Extract the (x, y) coordinate from the center of the cell holding the provided text.  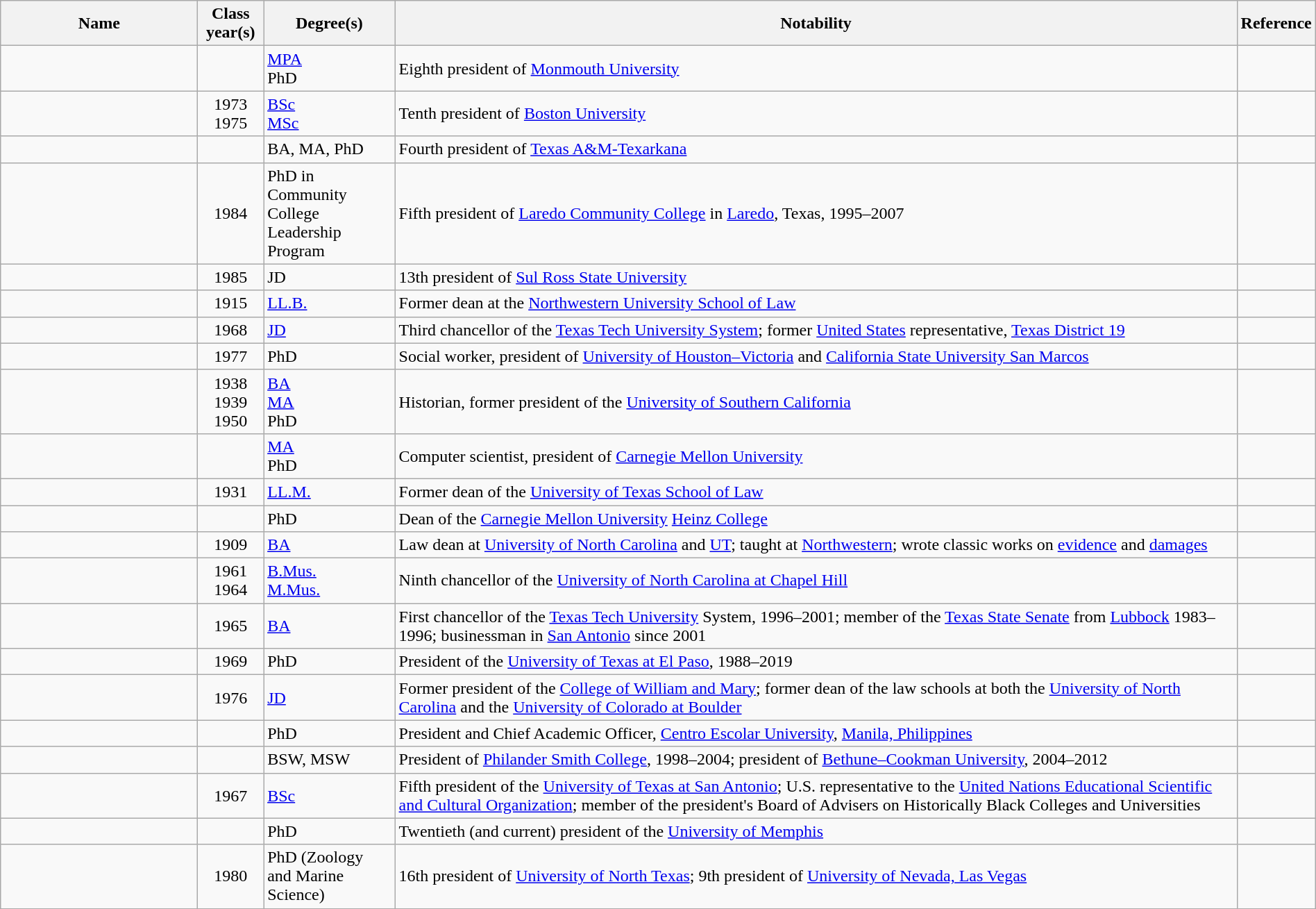
B.Mus.M.Mus. (329, 581)
1931 (230, 492)
16th president of University of North Texas; 9th president of University of Nevada, Las Vegas (816, 876)
1977 (230, 356)
1968 (230, 330)
Third chancellor of the Texas Tech University System; former United States representative, Texas District 19 (816, 330)
Computer scientist, president of Carnegie Mellon University (816, 456)
Social worker, president of University of Houston–Victoria and California State University San Marcos (816, 356)
PhD (Zoology and Marine Science) (329, 876)
Name (99, 24)
Former dean at the Northwestern University School of Law (816, 303)
Eighth president of Monmouth University (816, 68)
Notability (816, 24)
BScMSc (329, 114)
1984 (230, 213)
Class year(s) (230, 24)
BAMAPhD (329, 401)
1969 (230, 662)
MAPhD (329, 456)
Fifth president of Laredo Community College in Laredo, Texas, 1995–2007 (816, 213)
13th president of Sul Ross State University (816, 277)
President of Philander Smith College, 1998–2004; president of Bethune–Cookman University, 2004–2012 (816, 760)
1980 (230, 876)
Dean of the Carnegie Mellon University Heinz College (816, 519)
Fourth president of Texas A&M-Texarkana (816, 149)
BSW, MSW (329, 760)
193819391950 (230, 401)
LL.B. (329, 303)
Twentieth (and current) president of the University of Memphis (816, 831)
Historian, former president of the University of Southern California (816, 401)
19731975 (230, 114)
President of the University of Texas at El Paso, 1988–2019 (816, 662)
BA, MA, PhD (329, 149)
1967 (230, 796)
Ninth chancellor of the University of North Carolina at Chapel Hill (816, 581)
19611964 (230, 581)
1909 (230, 545)
1965 (230, 626)
Degree(s) (329, 24)
Former dean of the University of Texas School of Law (816, 492)
MPAPhD (329, 68)
1985 (230, 277)
Reference (1276, 24)
PhD in Community College Leadership Program (329, 213)
President and Chief Academic Officer, Centro Escolar University, Manila, Philippines (816, 733)
1915 (230, 303)
Tenth president of Boston University (816, 114)
BSc (329, 796)
1976 (230, 697)
Law dean at University of North Carolina and UT; taught at Northwestern; wrote classic works on evidence and damages (816, 545)
LL.M. (329, 492)
